Identify which cell holds the provided text, then report its [x, y] central coordinate. 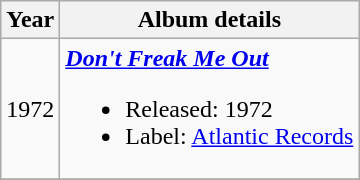
Year [30, 20]
1972 [30, 109]
Don't Freak Me OutReleased: 1972Label: Atlantic Records [210, 109]
Album details [210, 20]
